Identify which cell holds the provided text, then report its [x, y] central coordinate. 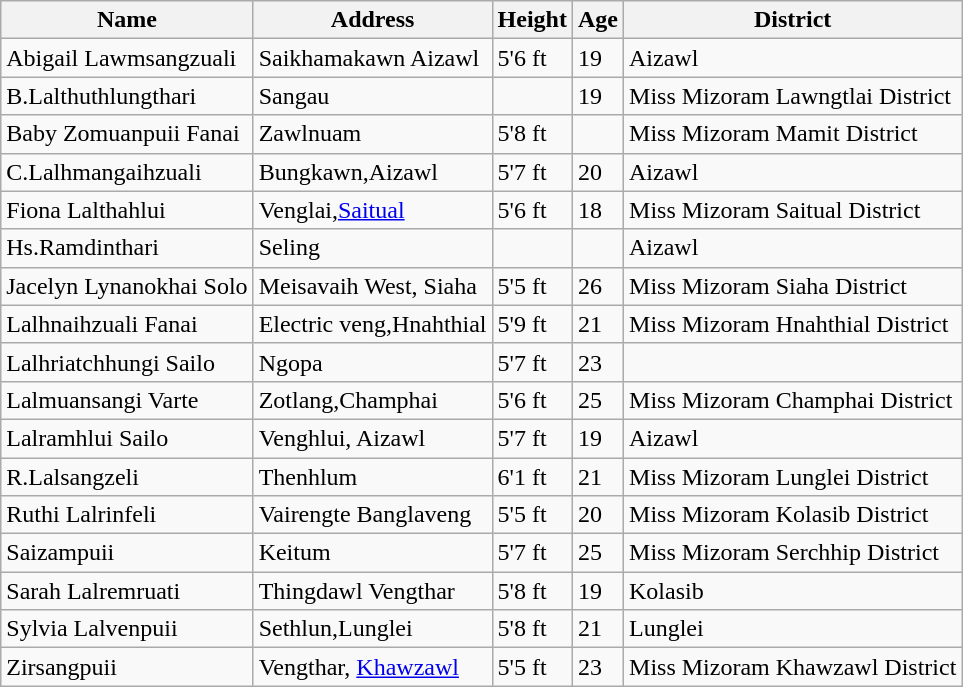
Zotlang,Champhai [372, 400]
Keitum [372, 553]
Ruthi Lalrinfeli [127, 515]
Lalmuansangi Varte [127, 400]
Miss Mizoram Kolasib District [793, 515]
Sylvia Lalvenpuii [127, 629]
18 [598, 210]
Electric veng,Hnahthial [372, 324]
R.Lalsangzeli [127, 477]
26 [598, 286]
6'1 ft [532, 477]
Miss Mizoram Lunglei District [793, 477]
Lunglei [793, 629]
5'9 ft [532, 324]
Thenhlum [372, 477]
Sarah Lalremruati [127, 591]
Lalramhlui Sailo [127, 438]
Saikhamakawn Aizawl [372, 58]
District [793, 20]
Baby Zomuanpuii Fanai [127, 134]
Age [598, 20]
Miss Mizoram Khawzawl District [793, 667]
C.Lalhmangaihzuali [127, 172]
Seling [372, 248]
Lalhriatchhungi Sailo [127, 362]
Jacelyn Lynanokhai Solo [127, 286]
Address [372, 20]
Miss Mizoram Saitual District [793, 210]
Miss Mizoram Serchhip District [793, 553]
Miss Mizoram Lawngtlai District [793, 96]
Thingdawl Vengthar [372, 591]
Miss Mizoram Siaha District [793, 286]
Sethlun,Lunglei [372, 629]
Lalhnaihzuali Fanai [127, 324]
B.Lalthuthlungthari [127, 96]
Name [127, 20]
Miss Mizoram Mamit District [793, 134]
Hs.Ramdinthari [127, 248]
Saizampuii [127, 553]
Venglai,Saitual [372, 210]
Fiona Lalthahlui [127, 210]
Miss Mizoram Hnahthial District [793, 324]
Abigail Lawmsangzuali [127, 58]
Kolasib [793, 591]
Bungkawn,Aizawl [372, 172]
Height [532, 20]
Vairengte Banglaveng [372, 515]
Miss Mizoram Champhai District [793, 400]
Sangau [372, 96]
Ngopa [372, 362]
Meisavaih West, Siaha [372, 286]
Venghlui, Aizawl [372, 438]
Vengthar, Khawzawl [372, 667]
Zawlnuam [372, 134]
Zirsangpuii [127, 667]
